Return [x, y] of the center of cell containing provided text 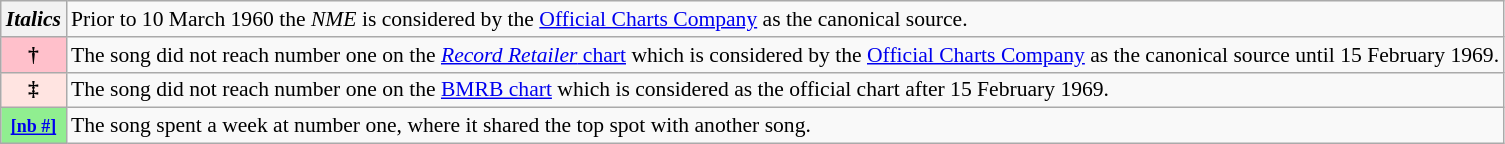
Italics [34, 19]
Prior to 10 March 1960 the NME is considered by the Official Charts Company as the canonical source. [785, 19]
The song spent a week at number one, where it shared the top spot with another song. [785, 126]
‡ [34, 90]
The song did not reach number one on the BMRB chart which is considered as the official chart after 15 February 1969. [785, 90]
† [34, 55]
[nb #] [34, 126]
